Scan for the cell matching the given text and deliver its [x, y] coordinate at center. 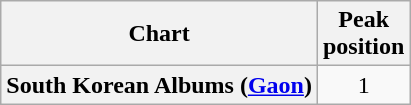
Peakposition [363, 34]
Chart [160, 34]
South Korean Albums (Gaon) [160, 85]
1 [363, 85]
